Extract the [X, Y] coordinate from the center of the cell holding the provided text.  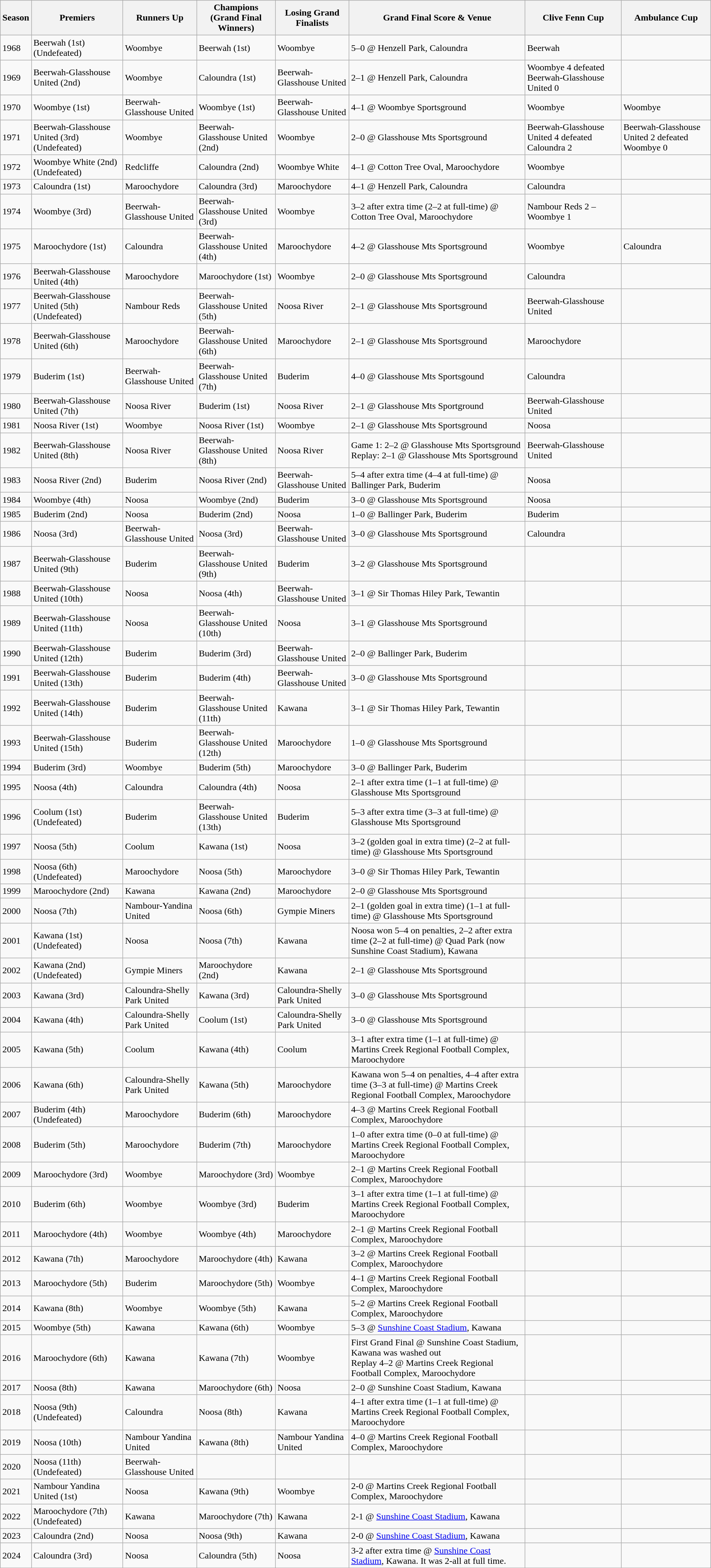
Beerwah-Glasshouse United (15th) [77, 743]
Beerwah-Glasshouse United 4 defeated Caloundra 2 [574, 137]
Runners Up [160, 18]
Beerwah (1st) [236, 48]
Kawana (1st) (Undefeated) [77, 941]
2-0 @ Martins Creek Regional Football Complex, Maroochydore [437, 1491]
2-0 @ Sunshine Coast Stadium, Kawana [437, 1536]
3–0 @ Sir Thomas Hiley Park, Tewantin [437, 872]
Kawana (2nd) [236, 891]
2023 [16, 1536]
1996 [16, 817]
4–1 after extra time (1–1 at full-time) @ Martins Creek Regional Football Complex, Maroochydore [437, 1412]
2018 [16, 1412]
1972 [16, 167]
Noosa (9th) (Undefeated) [77, 1412]
2005 [16, 1050]
5–4 after extra time (4–4 at full-time) @ Ballinger Park, Buderim [437, 480]
1998 [16, 872]
1979 [16, 376]
Beerwah-Glasshouse United 2 defeated Woombye 0 [666, 137]
1981 [16, 426]
Caloundra (4th) [236, 787]
2010 [16, 1204]
1975 [16, 246]
2014 [16, 1308]
Clive Fenn Cup [574, 18]
1–0 @ Glasshouse Mts Sportsground [437, 743]
1989 [16, 623]
2013 [16, 1284]
Beerwah (1st) (Undefeated) [77, 48]
2022 [16, 1516]
1982 [16, 450]
Woombye White [312, 167]
4–1 @ Henzell Park, Caloundra [437, 187]
Maroochydore (7th) [236, 1516]
Buderim (4th) [236, 678]
5–3 after extra time (3–3 at full-time) @ Glasshouse Mts Sportsground [437, 817]
Kawana won 5–4 on penalties, 4–4 after extra time (3–3 at full-time) @ Martins Creek Regional Football Complex, Maroochydore [437, 1085]
1983 [16, 480]
1971 [16, 137]
1984 [16, 500]
2–1 @ Henzell Park, Caloundra [437, 78]
1997 [16, 847]
1994 [16, 767]
Woombye 4 defeated Beerwah-Glasshouse United 0 [574, 78]
2–1 @ Glasshouse Mts Sportground [437, 406]
4–1 @ Martins Creek Regional Football Complex, Maroochydore [437, 1284]
3–2 @ Glasshouse Mts Sportsground [437, 564]
1–0 after extra time (0–0 at full-time) @ Martins Creek Regional Football Complex, Maroochydore [437, 1144]
1988 [16, 594]
1987 [16, 564]
1986 [16, 534]
2019 [16, 1442]
2012 [16, 1259]
2–1 (golden goal in extra time) (1–1 at full-time) @ Glasshouse Mts Sportsground [437, 911]
2-1 @ Sunshine Coast Stadium, Kawana [437, 1516]
2017 [16, 1387]
Beerwah-Glasshouse United (3rd) (Undefeated) [77, 137]
Noosa (11th) (Undefeated) [77, 1467]
2002 [16, 971]
1973 [16, 187]
2009 [16, 1174]
1974 [16, 211]
4–1 @ Cotton Tree Oval, Maroochydore [437, 167]
Maroochydore (7th) (Undefeated) [77, 1516]
1968 [16, 48]
Season [16, 18]
1985 [16, 514]
Nambour-Yandina United [160, 911]
Noosa (9th) [236, 1536]
Beerwah-Glasshouse United (5th) [236, 306]
Noosa won 5–4 on penalties, 2–2 after extra time (2–2 at full-time) @ Quad Park (now Sunshine Coast Stadium), Kawana [437, 941]
2008 [16, 1144]
1970 [16, 107]
4–3 @ Martins Creek Regional Football Complex, Maroochydore [437, 1114]
1990 [16, 653]
4–1 @ Woombye Sportsground [437, 107]
Woombye (2nd) [236, 500]
Beerwah-Glasshouse United (5th) (Undefeated) [77, 306]
Buderim (4th) (Undefeated) [77, 1114]
Champions(Grand Final Winners) [236, 18]
Caloundra (5th) [236, 1555]
1999 [16, 891]
Kawana (9th) [236, 1491]
3–2 (golden goal in extra time) (2–2 at full-time) @ Glasshouse Mts Sportsground [437, 847]
2020 [16, 1467]
Kawana (1st) [236, 847]
1993 [16, 743]
2021 [16, 1491]
First Grand Final @ Sunshine Coast Stadium, Kawana was washed outReplay 4–2 @ Martins Creek Regional Football Complex, Maroochydore [437, 1357]
1995 [16, 787]
1978 [16, 341]
1980 [16, 406]
3–0 @ Ballinger Park, Buderim [437, 767]
2–0 @ Ballinger Park, Buderim [437, 653]
3–1 @ Glasshouse Mts Sportsground [437, 623]
Noosa (6th) (Undefeated) [77, 872]
Nambour Reds [160, 306]
1991 [16, 678]
Beerwah-Glasshouse United (3rd) [236, 211]
2024 [16, 1555]
Noosa (6th) [236, 911]
4–2 @ Glasshouse Mts Sportsground [437, 246]
2000 [16, 911]
Buderim (7th) [236, 1144]
Coolum (1st) [236, 1020]
Nambour Reds 2 – Woombye 1 [574, 211]
Noosa (10th) [77, 1442]
2004 [16, 1020]
3-2 after extra time @ Sunshine Coast Stadium, Kawana. It was 2-all at full time. [437, 1555]
Losing Grand Finalists [312, 18]
5–3 @ Sunshine Coast Stadium, Kawana [437, 1328]
1969 [16, 78]
1992 [16, 708]
Nambour Yandina United (1st) [77, 1491]
2003 [16, 995]
2001 [16, 941]
2011 [16, 1234]
2006 [16, 1085]
2007 [16, 1114]
Coolum (1st) (Undefeated) [77, 817]
2–0 @ Sunshine Coast Stadium, Kawana [437, 1387]
1976 [16, 276]
Beerwah [574, 48]
2–1 after extra time (1–1 at full-time) @ Glasshouse Mts Sportsground [437, 787]
Kawana (2nd) (Undefeated) [77, 971]
4–0 @ Martins Creek Regional Football Complex, Maroochydore [437, 1442]
Woombye White (2nd) (Undefeated) [77, 167]
1977 [16, 306]
2015 [16, 1328]
3–2 after extra time (2–2 at full-time) @ Cotton Tree Oval, Maroochydore [437, 211]
5–2 @ Martins Creek Regional Football Complex, Maroochydore [437, 1308]
Grand Final Score & Venue [437, 18]
Beerwah-Glasshouse United (14th) [77, 708]
1–0 @ Ballinger Park, Buderim [437, 514]
5–0 @ Henzell Park, Caloundra [437, 48]
Premiers [77, 18]
Game 1: 2–2 @ Glasshouse Mts SportsgroundReplay: 2–1 @ Glasshouse Mts Sportsground [437, 450]
Redcliffe [160, 167]
2016 [16, 1357]
4–0 @ Glasshouse Mts Sportsgound [437, 376]
3–2 @ Martins Creek Regional Football Complex, Maroochydore [437, 1259]
Ambulance Cup [666, 18]
